Provide the [x, y] coordinate of the cell's center where the given text is located.  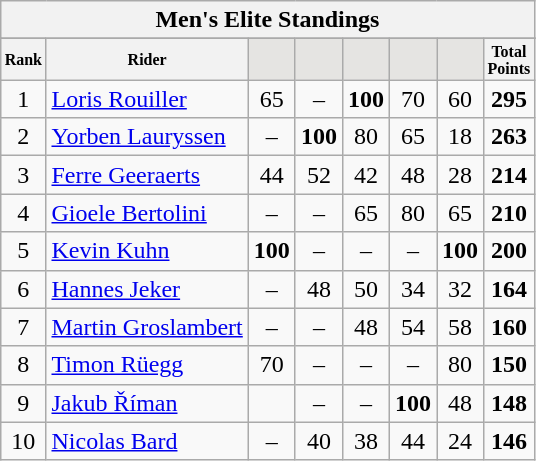
8 [24, 365]
Rank [24, 60]
146 [510, 441]
Ferre Geeraerts [147, 175]
1 [24, 99]
4 [24, 213]
9 [24, 403]
52 [318, 175]
3 [24, 175]
214 [510, 175]
Gioele Bertolini [147, 213]
TotalPoints [510, 60]
Yorben Lauryssen [147, 137]
24 [460, 441]
Kevin Kuhn [147, 251]
60 [460, 99]
Nicolas Bard [147, 441]
160 [510, 327]
18 [460, 137]
42 [366, 175]
40 [318, 441]
58 [460, 327]
10 [24, 441]
Rider [147, 60]
150 [510, 365]
54 [414, 327]
6 [24, 289]
200 [510, 251]
7 [24, 327]
164 [510, 289]
Timon Rüegg [147, 365]
38 [366, 441]
5 [24, 251]
50 [366, 289]
34 [414, 289]
148 [510, 403]
295 [510, 99]
28 [460, 175]
210 [510, 213]
Loris Rouiller [147, 99]
2 [24, 137]
32 [460, 289]
Hannes Jeker [147, 289]
Jakub Říman [147, 403]
263 [510, 137]
Men's Elite Standings [268, 20]
Martin Groslambert [147, 327]
